Return (X, Y) of the center of cell containing provided text 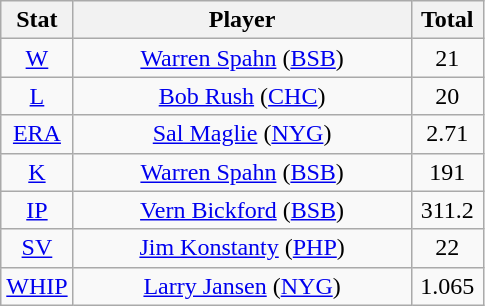
WHIP (37, 286)
L (37, 96)
Sal Maglie (NYG) (242, 134)
1.065 (447, 286)
Jim Konstanty (PHP) (242, 248)
Player (242, 20)
ERA (37, 134)
SV (37, 248)
2.71 (447, 134)
Bob Rush (CHC) (242, 96)
Vern Bickford (BSB) (242, 210)
20 (447, 96)
Larry Jansen (NYG) (242, 286)
IP (37, 210)
21 (447, 58)
22 (447, 248)
311.2 (447, 210)
Stat (37, 20)
Total (447, 20)
191 (447, 172)
W (37, 58)
K (37, 172)
